Extract the (x, y) coordinate from the center of the cell holding the provided text.  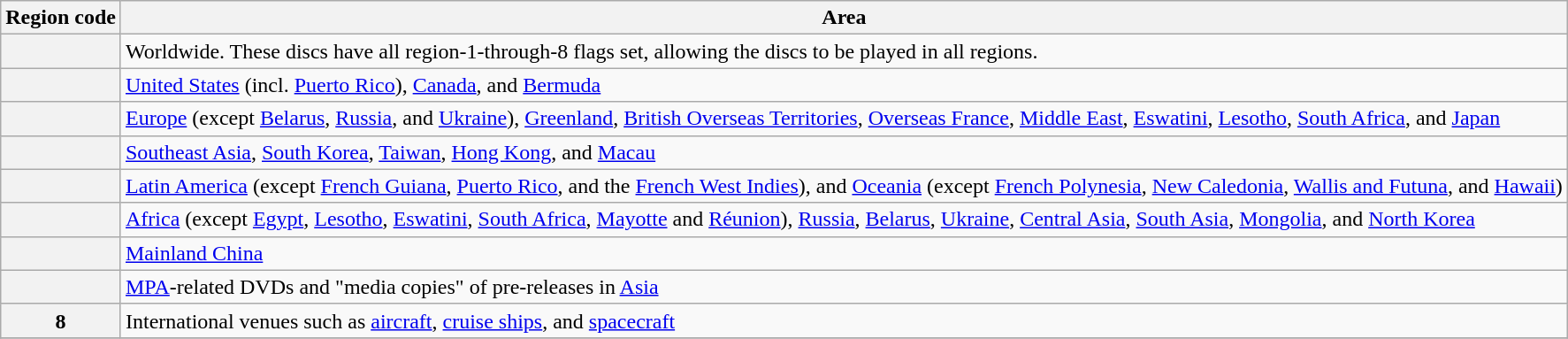
Worldwide. These discs have all region-1-through-8 flags set, allowing the discs to be played in all regions. (844, 51)
Southeast Asia, South Korea, Taiwan, Hong Kong, and Macau (844, 152)
Region code (61, 18)
Area (844, 18)
8 (61, 320)
Mainland China (844, 253)
International venues such as aircraft, cruise ships, and spacecraft (844, 320)
United States (incl. Puerto Rico), Canada, and Bermuda (844, 85)
MPA-related DVDs and "media copies" of pre-releases in Asia (844, 287)
